Output the [X, Y] coordinate of the center of the cell containing the given text.  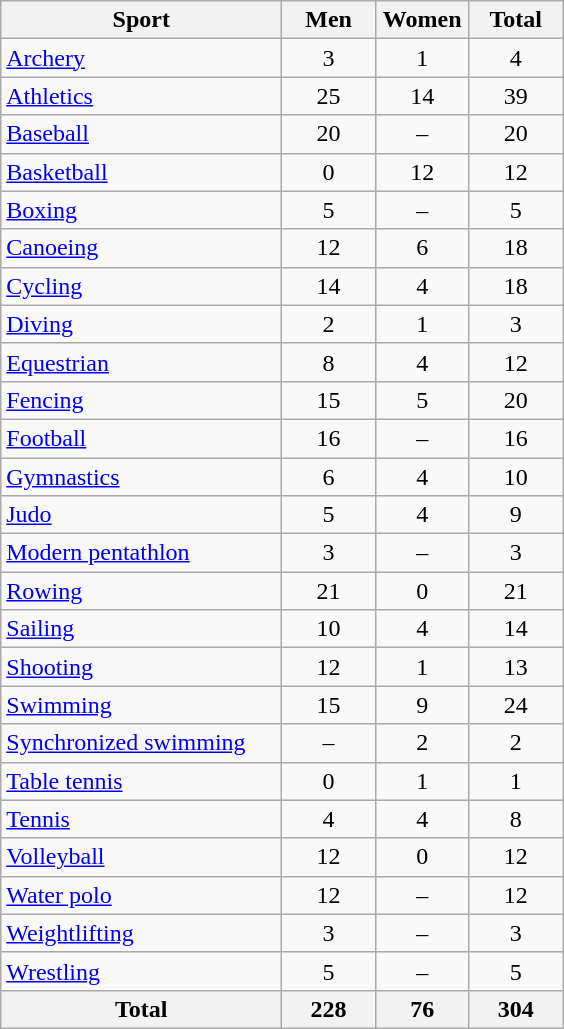
Baseball [142, 134]
Women [422, 20]
Cycling [142, 286]
Gymnastics [142, 477]
304 [516, 1009]
Shooting [142, 667]
Water polo [142, 895]
Canoeing [142, 248]
Boxing [142, 210]
76 [422, 1009]
39 [516, 96]
Tennis [142, 819]
Synchronized swimming [142, 743]
Volleyball [142, 857]
Table tennis [142, 781]
25 [329, 96]
Sailing [142, 629]
Football [142, 438]
Weightlifting [142, 933]
24 [516, 705]
Swimming [142, 705]
Wrestling [142, 971]
Athletics [142, 96]
Judo [142, 515]
Archery [142, 58]
Rowing [142, 591]
228 [329, 1009]
Sport [142, 20]
Men [329, 20]
Basketball [142, 172]
Equestrian [142, 362]
Diving [142, 324]
Fencing [142, 400]
13 [516, 667]
Modern pentathlon [142, 553]
